Output the [x, y] coordinate of the center of the cell containing the given text.  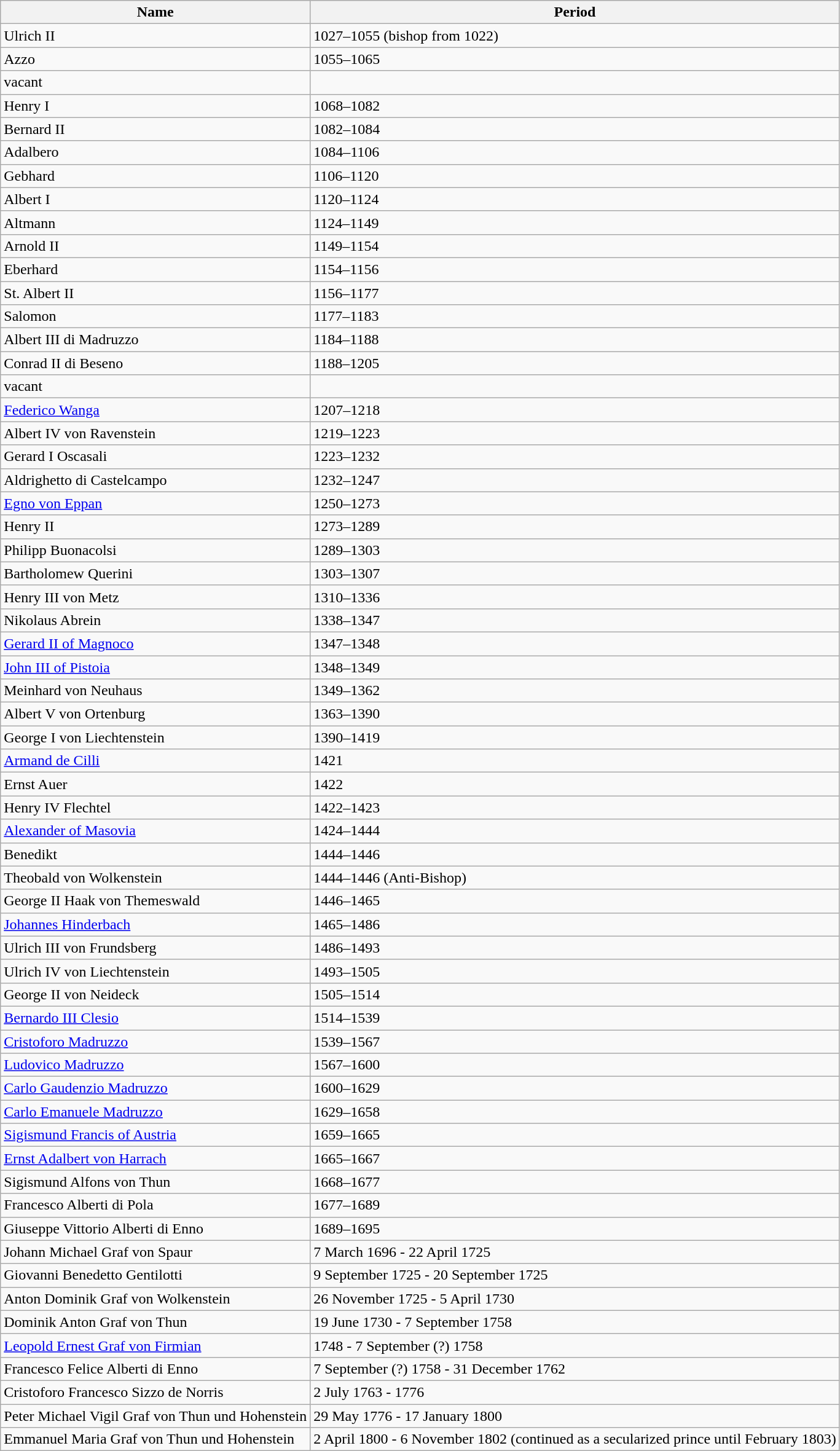
29 May 1776 - 17 January 1800 [575, 1415]
1689–1695 [575, 1229]
George I von Liechtenstein [155, 737]
Ulrich II [155, 36]
1514–1539 [575, 1018]
1289–1303 [575, 550]
Bernard II [155, 129]
Period [575, 12]
Cristoforo Francesco Sizzo de Norris [155, 1392]
Cristoforo Madruzzo [155, 1042]
Adalbero [155, 152]
1156–1177 [575, 293]
Sigismund Alfons von Thun [155, 1182]
Egno von Eppan [155, 503]
1184–1188 [575, 340]
Leopold Ernest Graf von Firmian [155, 1345]
Francesco Alberti di Pola [155, 1205]
Johannes Hinderbach [155, 924]
1446–1465 [575, 901]
1082–1084 [575, 129]
1424–1444 [575, 831]
1055–1065 [575, 59]
2 July 1763 - 1776 [575, 1392]
Dominik Anton Graf von Thun [155, 1322]
1232–1247 [575, 480]
1363–1390 [575, 714]
19 June 1730 - 7 September 1758 [575, 1322]
1106–1120 [575, 176]
Ernst Adalbert von Harrach [155, 1158]
Gebhard [155, 176]
Giuseppe Vittorio Alberti di Enno [155, 1229]
1422 [575, 784]
1486–1493 [575, 948]
1349–1362 [575, 691]
1154–1156 [575, 269]
Albert IV von Ravenstein [155, 433]
1068–1082 [575, 106]
1207–1218 [575, 410]
Azzo [155, 59]
1421 [575, 761]
Francesco Felice Alberti di Enno [155, 1369]
1303–1307 [575, 573]
Ulrich III von Frundsberg [155, 948]
Albert I [155, 199]
Salomon [155, 317]
Henry III von Metz [155, 597]
9 September 1725 - 20 September 1725 [575, 1275]
1273–1289 [575, 527]
Peter Michael Vigil Graf von Thun und Hohenstein [155, 1415]
Carlo Emanuele Madruzzo [155, 1112]
Bartholomew Querini [155, 573]
1677–1689 [575, 1205]
1084–1106 [575, 152]
1223–1232 [575, 457]
Altmann [155, 222]
Emmanuel Maria Graf von Thun und Hohenstein [155, 1439]
Benedikt [155, 854]
George II Haak von Themeswald [155, 901]
Eberhard [155, 269]
Giovanni Benedetto Gentilotti [155, 1275]
Nikolaus Abrein [155, 620]
Meinhard von Neuhaus [155, 691]
Ernst Auer [155, 784]
Johann Michael Graf von Spaur [155, 1252]
Arnold II [155, 246]
1250–1273 [575, 503]
Conrad II di Beseno [155, 363]
St. Albert II [155, 293]
1665–1667 [575, 1158]
Albert III di Madruzzo [155, 340]
Bernardo III Clesio [155, 1018]
1505–1514 [575, 994]
1219–1223 [575, 433]
7 March 1696 - 22 April 1725 [575, 1252]
1600–1629 [575, 1088]
1177–1183 [575, 317]
Anton Dominik Graf von Wolkenstein [155, 1299]
Henry II [155, 527]
Federico Wanga [155, 410]
1149–1154 [575, 246]
Sigismund Francis of Austria [155, 1135]
1493–1505 [575, 971]
Henry I [155, 106]
1659–1665 [575, 1135]
Theobald von Wolkenstein [155, 878]
1390–1419 [575, 737]
1027–1055 (bishop from 1022) [575, 36]
1629–1658 [575, 1112]
7 September (?) 1758 - 31 December 1762 [575, 1369]
Armand de Cilli [155, 761]
Gerard I Oscasali [155, 457]
1567–1600 [575, 1065]
Gerard II of Magnoco [155, 643]
1348–1349 [575, 667]
1310–1336 [575, 597]
1444–1446 [575, 854]
1347–1348 [575, 643]
Ludovico Madruzzo [155, 1065]
Aldrighetto di Castelcampo [155, 480]
1748 - 7 September (?) 1758 [575, 1345]
Ulrich IV von Liechtenstein [155, 971]
1120–1124 [575, 199]
George II von Neideck [155, 994]
1539–1567 [575, 1042]
1465–1486 [575, 924]
Albert V von Ortenburg [155, 714]
1338–1347 [575, 620]
1124–1149 [575, 222]
1668–1677 [575, 1182]
Name [155, 12]
Carlo Gaudenzio Madruzzo [155, 1088]
Philipp Buonacolsi [155, 550]
Alexander of Masovia [155, 831]
1188–1205 [575, 363]
2 April 1800 - 6 November 1802 (continued as a secularized prince until February 1803) [575, 1439]
1422–1423 [575, 808]
Henry IV Flechtel [155, 808]
26 November 1725 - 5 April 1730 [575, 1299]
1444–1446 (Anti-Bishop) [575, 878]
John III of Pistoia [155, 667]
